Provide the [X, Y] coordinate of the cell's center where the given text is located.  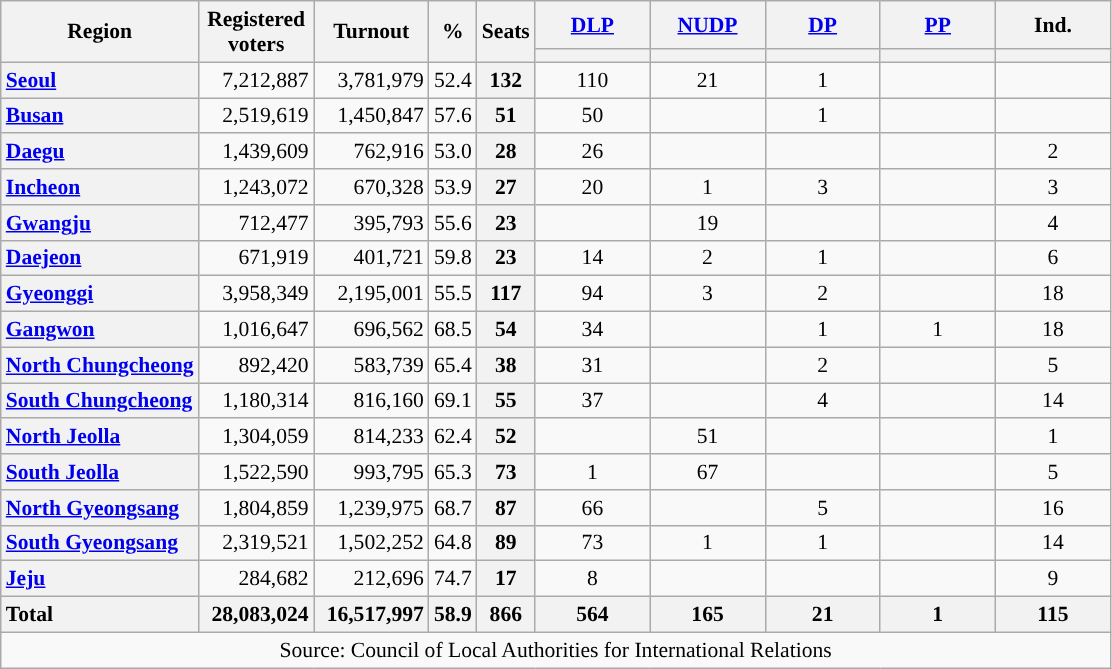
52.4 [453, 80]
2,519,619 [256, 116]
64.8 [453, 543]
9 [1052, 579]
26 [592, 152]
DLP [592, 25]
53.0 [453, 152]
Total [100, 615]
50 [592, 116]
Region [100, 32]
34 [592, 330]
Source: Council of Local Authorities for International Relations [556, 650]
28 [506, 152]
1,016,647 [256, 330]
31 [592, 365]
8 [592, 579]
16,517,997 [372, 615]
94 [592, 294]
65.4 [453, 365]
671,919 [256, 258]
NUDP [708, 25]
2,319,521 [256, 543]
Busan [100, 116]
1,243,072 [256, 187]
Jeju [100, 579]
3,781,979 [372, 80]
132 [506, 80]
38 [506, 365]
866 [506, 615]
212,696 [372, 579]
1,304,059 [256, 437]
165 [708, 615]
117 [506, 294]
Incheon [100, 187]
28,083,024 [256, 615]
3,958,349 [256, 294]
401,721 [372, 258]
284,682 [256, 579]
1,180,314 [256, 401]
892,420 [256, 365]
696,562 [372, 330]
58.9 [453, 615]
1,502,252 [372, 543]
South Chungcheong [100, 401]
6 [1052, 258]
68.5 [453, 330]
68.7 [453, 508]
27 [506, 187]
57.6 [453, 116]
North Jeolla [100, 437]
Registered voters [256, 32]
583,739 [372, 365]
Daejeon [100, 258]
712,477 [256, 223]
55.5 [453, 294]
55.6 [453, 223]
7,212,887 [256, 80]
1,522,590 [256, 472]
67 [708, 472]
65.3 [453, 472]
37 [592, 401]
South Gyeongsang [100, 543]
% [453, 32]
59.8 [453, 258]
62.4 [453, 437]
55 [506, 401]
South Jeolla [100, 472]
53.9 [453, 187]
89 [506, 543]
Turnout [372, 32]
1,239,975 [372, 508]
1,804,859 [256, 508]
395,793 [372, 223]
69.1 [453, 401]
North Chungcheong [100, 365]
762,916 [372, 152]
54 [506, 330]
Ind. [1052, 25]
110 [592, 80]
Gwangju [100, 223]
670,328 [372, 187]
1,450,847 [372, 116]
2,195,001 [372, 294]
Daegu [100, 152]
1,439,609 [256, 152]
816,160 [372, 401]
66 [592, 508]
Seoul [100, 80]
20 [592, 187]
19 [708, 223]
DP [822, 25]
564 [592, 615]
Gyeonggi [100, 294]
74.7 [453, 579]
115 [1052, 615]
993,795 [372, 472]
Seats [506, 32]
North Gyeongsang [100, 508]
52 [506, 437]
Gangwon [100, 330]
16 [1052, 508]
PP [938, 25]
17 [506, 579]
87 [506, 508]
814,233 [372, 437]
